Output the [x, y] coordinate of the center of the cell containing the given text.  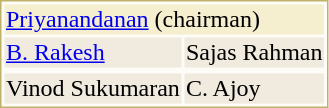
Vinod Sukumaran [92, 89]
C. Ajoy [254, 89]
Priyanandanan (chairman) [164, 19]
B. Rakesh [92, 53]
Sajas Rahman [254, 53]
